Pinpoint the cell where the given text exists, returning its [x, y] midpoint coordinate. 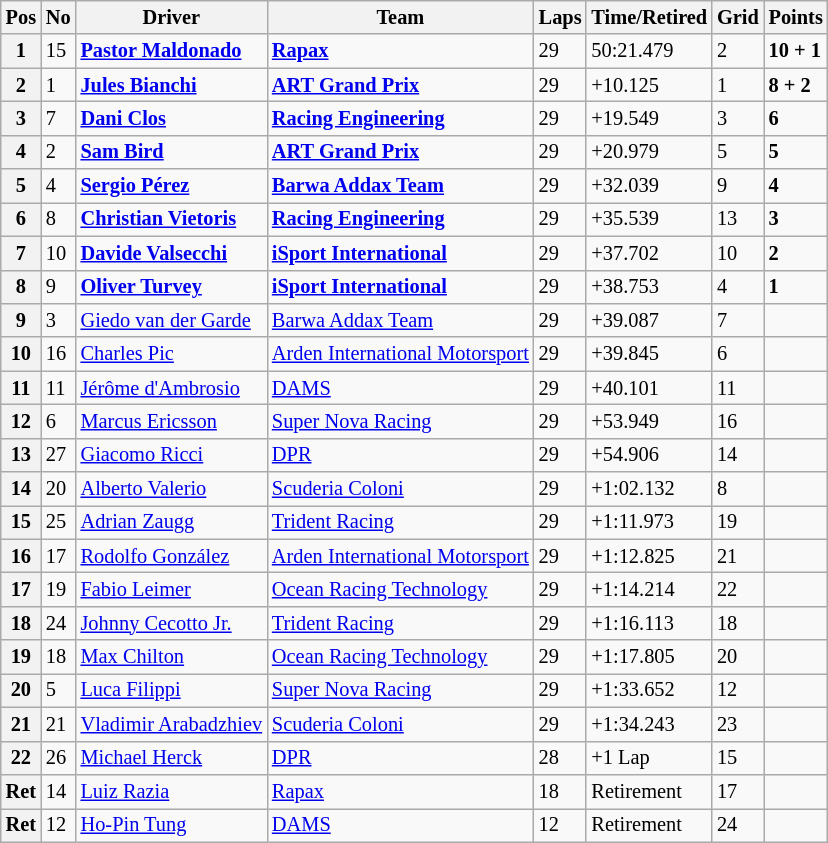
Fabio Leimer [172, 589]
Pos [21, 17]
8 + 2 [796, 85]
Rodolfo González [172, 556]
Luiz Razia [172, 791]
Grid [738, 17]
23 [738, 724]
+1 Lap [649, 758]
+35.539 [649, 219]
Johnny Cecotto Jr. [172, 623]
+1:12.825 [649, 556]
Jules Bianchi [172, 85]
+53.949 [649, 421]
+10.125 [649, 85]
Ho-Pin Tung [172, 825]
26 [58, 758]
Oliver Turvey [172, 287]
Michael Herck [172, 758]
28 [560, 758]
+20.979 [649, 152]
27 [58, 455]
Max Chilton [172, 657]
+40.101 [649, 388]
+1:14.214 [649, 589]
Sam Bird [172, 152]
Pastor Maldonado [172, 51]
Sergio Pérez [172, 186]
+37.702 [649, 253]
Jérôme d'Ambrosio [172, 388]
Laps [560, 17]
Alberto Valerio [172, 489]
+39.087 [649, 320]
Team [400, 17]
Davide Valsecchi [172, 253]
+1:11.973 [649, 522]
Driver [172, 17]
+19.549 [649, 118]
Vladimir Arabadzhiev [172, 724]
+39.845 [649, 354]
+1:17.805 [649, 657]
Points [796, 17]
Marcus Ericsson [172, 421]
Time/Retired [649, 17]
Giedo van der Garde [172, 320]
Charles Pic [172, 354]
Adrian Zaugg [172, 522]
+38.753 [649, 287]
50:21.479 [649, 51]
Dani Clos [172, 118]
No [58, 17]
+32.039 [649, 186]
25 [58, 522]
Christian Vietoris [172, 219]
Luca Filippi [172, 690]
+1:16.113 [649, 623]
+1:02.132 [649, 489]
+54.906 [649, 455]
Giacomo Ricci [172, 455]
10 + 1 [796, 51]
+1:33.652 [649, 690]
+1:34.243 [649, 724]
